Output the (X, Y) coordinate of the center of the cell containing the given text.  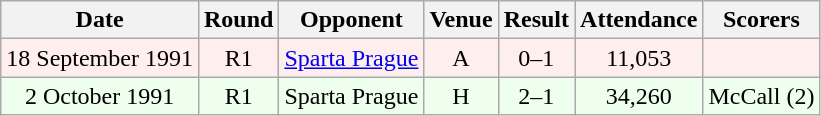
H (461, 96)
Attendance (639, 20)
0–1 (536, 58)
McCall (2) (762, 96)
A (461, 58)
34,260 (639, 96)
2–1 (536, 96)
2 October 1991 (100, 96)
Opponent (352, 20)
18 September 1991 (100, 58)
Venue (461, 20)
Date (100, 20)
Result (536, 20)
11,053 (639, 58)
Round (238, 20)
Scorers (762, 20)
